Identify which cell holds the provided text, then report its [X, Y] central coordinate. 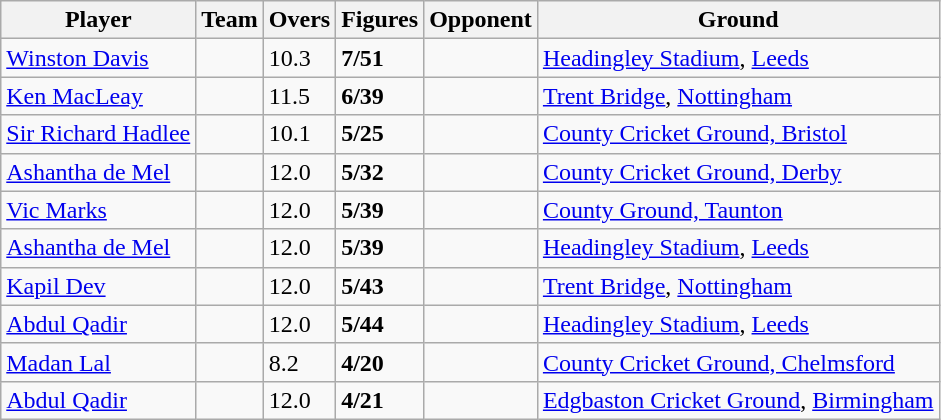
10.1 [299, 134]
Winston Davis [98, 58]
8.2 [299, 362]
Figures [380, 20]
Ground [738, 20]
Kapil Dev [98, 286]
4/21 [380, 400]
5/44 [380, 324]
County Ground, Taunton [738, 210]
Overs [299, 20]
10.3 [299, 58]
County Cricket Ground, Chelmsford [738, 362]
11.5 [299, 96]
6/39 [380, 96]
Madan Lal [98, 362]
County Cricket Ground, Derby [738, 172]
5/32 [380, 172]
Player [98, 20]
County Cricket Ground, Bristol [738, 134]
5/43 [380, 286]
Edgbaston Cricket Ground, Birmingham [738, 400]
Opponent [481, 20]
Sir Richard Hadlee [98, 134]
Vic Marks [98, 210]
5/25 [380, 134]
4/20 [380, 362]
7/51 [380, 58]
Ken MacLeay [98, 96]
Team [230, 20]
